Pinpoint the cell where the given text exists, returning its [x, y] midpoint coordinate. 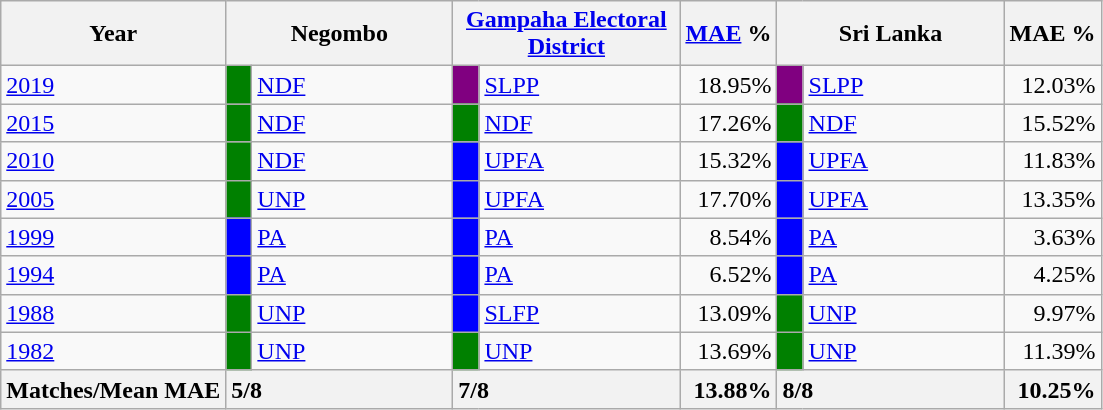
15.52% [1052, 123]
2005 [114, 199]
11.83% [1052, 161]
13.09% [728, 313]
1994 [114, 275]
13.88% [728, 389]
Sri Lanka [890, 34]
8/8 [890, 389]
17.26% [728, 123]
1999 [114, 237]
Matches/Mean MAE [114, 389]
13.69% [728, 351]
12.03% [1052, 85]
5/8 [340, 389]
9.97% [1052, 313]
2010 [114, 161]
2015 [114, 123]
11.39% [1052, 351]
7/8 [566, 389]
1988 [114, 313]
Gampaha Electoral District [566, 34]
SLFP [580, 313]
2019 [114, 85]
18.95% [728, 85]
4.25% [1052, 275]
8.54% [728, 237]
10.25% [1052, 389]
15.32% [728, 161]
1982 [114, 351]
17.70% [728, 199]
3.63% [1052, 237]
Year [114, 34]
Negombo [340, 34]
6.52% [728, 275]
13.35% [1052, 199]
